Find where the given text appears and provide that cell's center as [x, y] coordinate. 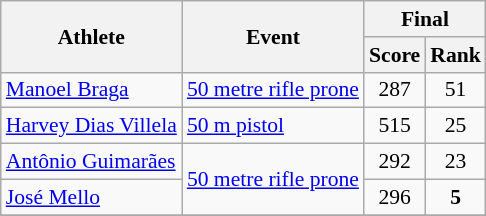
292 [394, 162]
Event [273, 36]
5 [456, 197]
Manoel Braga [92, 90]
Rank [456, 55]
25 [456, 126]
Harvey Dias Villela [92, 126]
Score [394, 55]
287 [394, 90]
Final [425, 19]
515 [394, 126]
Antônio Guimarães [92, 162]
José Mello [92, 197]
Athlete [92, 36]
23 [456, 162]
296 [394, 197]
50 m pistol [273, 126]
51 [456, 90]
